Scan for the cell matching the given text and deliver its (X, Y) coordinate at center. 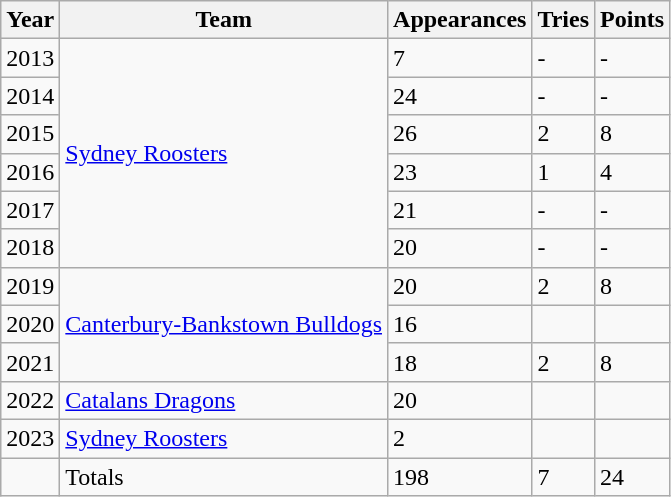
Canterbury-Bankstown Bulldogs (224, 324)
2017 (30, 210)
Points (632, 20)
4 (632, 172)
Catalans Dragons (224, 400)
Tries (564, 20)
2019 (30, 286)
2016 (30, 172)
2018 (30, 248)
2014 (30, 96)
21 (460, 210)
Year (30, 20)
Totals (224, 477)
Appearances (460, 20)
2020 (30, 324)
2022 (30, 400)
26 (460, 134)
2021 (30, 362)
2013 (30, 58)
2015 (30, 134)
2023 (30, 438)
1 (564, 172)
198 (460, 477)
23 (460, 172)
Team (224, 20)
16 (460, 324)
18 (460, 362)
